Return [X, Y] of the center of cell containing provided text 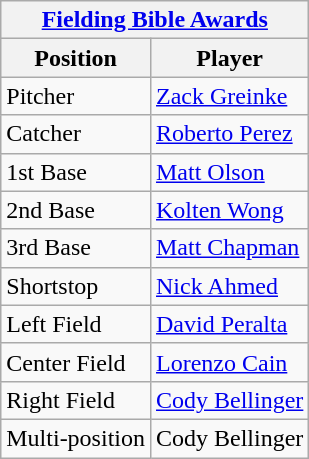
Pitcher [76, 96]
Nick Ahmed [229, 286]
Zack Greinke [229, 96]
1st Base [76, 172]
Fielding Bible Awards [155, 20]
Left Field [76, 324]
Catcher [76, 134]
Kolten Wong [229, 210]
Matt Chapman [229, 248]
Center Field [76, 362]
Position [76, 58]
3rd Base [76, 248]
2nd Base [76, 210]
David Peralta [229, 324]
Roberto Perez [229, 134]
Right Field [76, 400]
Shortstop [76, 286]
Multi-position [76, 438]
Player [229, 58]
Lorenzo Cain [229, 362]
Matt Olson [229, 172]
